Pinpoint the cell where the given text exists, returning its (x, y) midpoint coordinate. 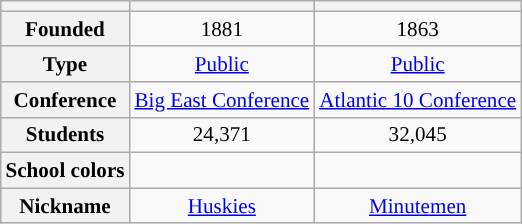
Atlantic 10 Conference (418, 100)
Huskies (222, 206)
1863 (418, 28)
Conference (64, 100)
School colors (64, 170)
Founded (64, 28)
24,371 (222, 134)
1881 (222, 28)
32,045 (418, 134)
Students (64, 134)
Minutemen (418, 206)
Nickname (64, 206)
Big East Conference (222, 100)
Type (64, 64)
